Locate the cell with the specified text and output its [X, Y] center coordinate. 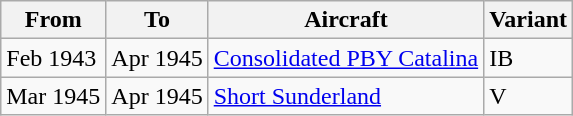
To [157, 20]
Consolidated PBY Catalina [346, 58]
Variant [528, 20]
Mar 1945 [54, 96]
V [528, 96]
Aircraft [346, 20]
IB [528, 58]
From [54, 20]
Short Sunderland [346, 96]
Feb 1943 [54, 58]
